Detect which cell encompasses the target text, then output its [x, y] center coordinate. 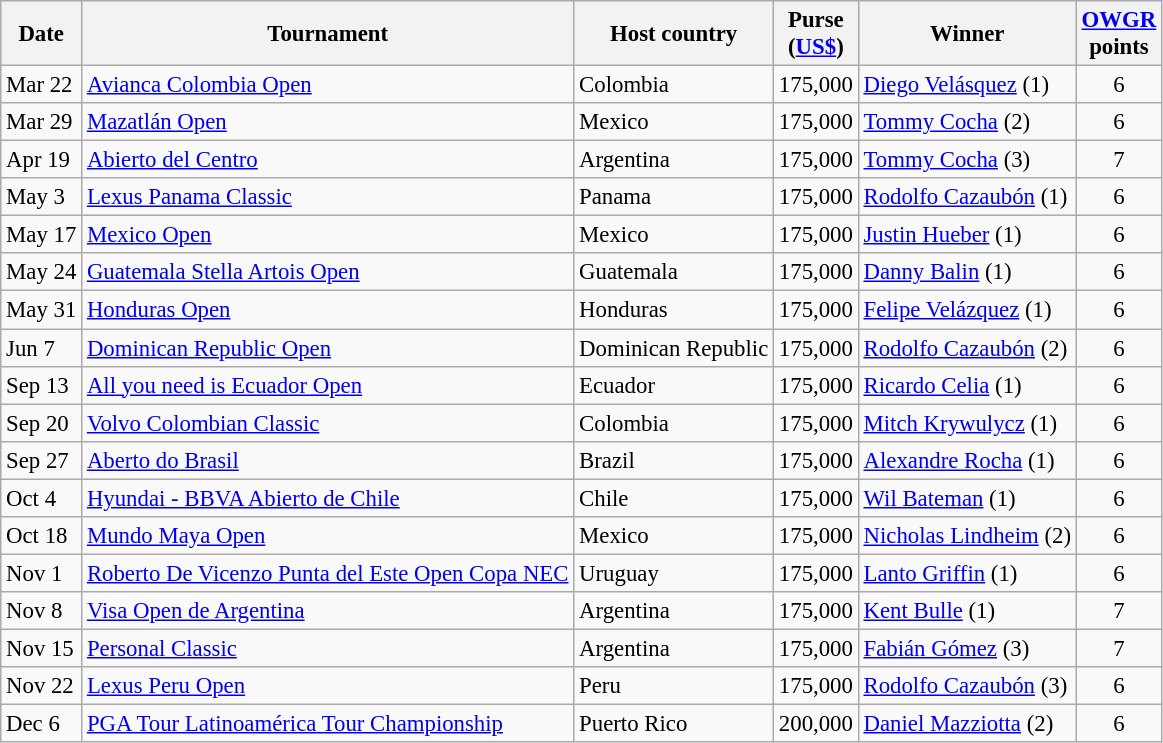
Winner [967, 34]
Nov 22 [42, 686]
Dominican Republic [674, 348]
Sep 20 [42, 423]
Avianca Colombia Open [328, 85]
Purse(US$) [816, 34]
Felipe Velázquez (1) [967, 310]
Honduras Open [328, 310]
Rodolfo Cazaubón (3) [967, 686]
Rodolfo Cazaubón (1) [967, 197]
Mazatlán Open [328, 122]
Uruguay [674, 573]
Puerto Rico [674, 724]
Fabián Gómez (3) [967, 648]
Danny Balin (1) [967, 273]
Tommy Cocha (3) [967, 160]
May 31 [42, 310]
Personal Classic [328, 648]
OWGRpoints [1118, 34]
Mexico Open [328, 235]
Mar 22 [42, 85]
Justin Hueber (1) [967, 235]
Nicholas Lindheim (2) [967, 536]
Lexus Peru Open [328, 686]
Lexus Panama Classic [328, 197]
Apr 19 [42, 160]
Nov 15 [42, 648]
Panama [674, 197]
Peru [674, 686]
Hyundai - BBVA Abierto de Chile [328, 498]
Sep 13 [42, 385]
Visa Open de Argentina [328, 611]
Volvo Colombian Classic [328, 423]
Wil Bateman (1) [967, 498]
Ricardo Celia (1) [967, 385]
Date [42, 34]
Tournament [328, 34]
Aberto do Brasil [328, 460]
Mundo Maya Open [328, 536]
Chile [674, 498]
Jun 7 [42, 348]
200,000 [816, 724]
Brazil [674, 460]
Mar 29 [42, 122]
May 17 [42, 235]
Diego Velásquez (1) [967, 85]
Dominican Republic Open [328, 348]
All you need is Ecuador Open [328, 385]
Oct 4 [42, 498]
Oct 18 [42, 536]
Kent Bulle (1) [967, 611]
Guatemala [674, 273]
Mitch Krywulycz (1) [967, 423]
Alexandre Rocha (1) [967, 460]
May 3 [42, 197]
Sep 27 [42, 460]
Guatemala Stella Artois Open [328, 273]
Rodolfo Cazaubón (2) [967, 348]
Nov 1 [42, 573]
PGA Tour Latinoamérica Tour Championship [328, 724]
Honduras [674, 310]
Daniel Mazziotta (2) [967, 724]
Ecuador [674, 385]
Host country [674, 34]
Nov 8 [42, 611]
Lanto Griffin (1) [967, 573]
May 24 [42, 273]
Dec 6 [42, 724]
Tommy Cocha (2) [967, 122]
Abierto del Centro [328, 160]
Roberto De Vicenzo Punta del Este Open Copa NEC [328, 573]
